Locate the cell with the specified text and output its (X, Y) center coordinate. 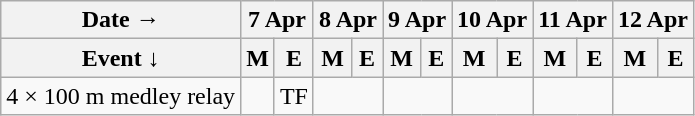
9 Apr (416, 20)
8 Apr (348, 20)
10 Apr (492, 20)
4 × 100 m medley relay (121, 96)
7 Apr (278, 20)
Date → (121, 20)
12 Apr (652, 20)
TF (294, 96)
11 Apr (573, 20)
Event ↓ (121, 58)
